Identify which cell holds the provided text, then report its [X, Y] central coordinate. 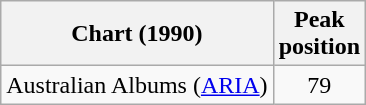
Australian Albums (ARIA) [137, 85]
79 [319, 85]
Chart (1990) [137, 34]
Peakposition [319, 34]
